Provide the (X, Y) coordinate of the cell's center where the given text is located.  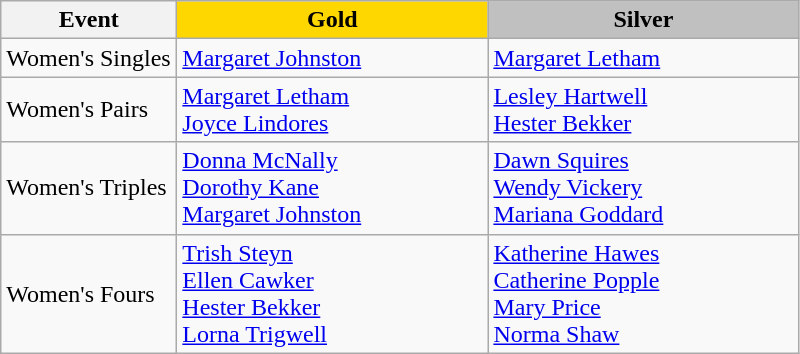
Lesley HartwellHester Bekker (644, 110)
Donna McNallyDorothy KaneMargaret Johnston (332, 188)
Margaret Johnston (332, 58)
Women's Triples (89, 188)
Trish SteynEllen CawkerHester BekkerLorna Trigwell (332, 294)
Silver (644, 20)
Dawn SquiresWendy VickeryMariana Goddard (644, 188)
Women's Pairs (89, 110)
Event (89, 20)
Gold (332, 20)
Margaret Letham (644, 58)
Margaret LethamJoyce Lindores (332, 110)
Women's Fours (89, 294)
Women's Singles (89, 58)
Katherine HawesCatherine PoppleMary PriceNorma Shaw (644, 294)
